Return the [X, Y] coordinate for the center point of the cell that contains the specified text.  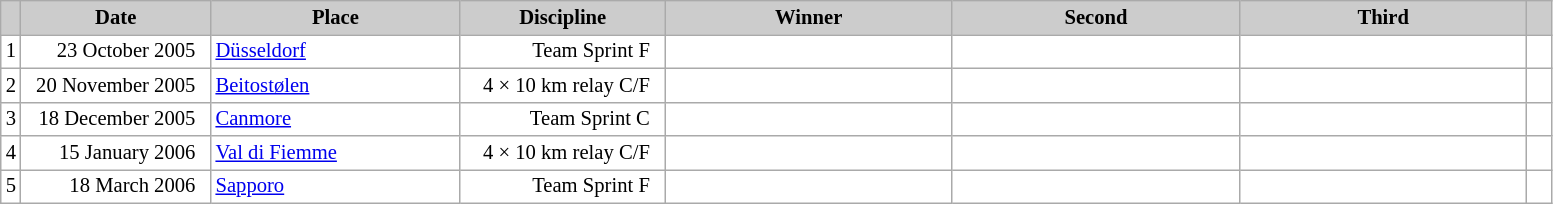
18 December 2005 [116, 119]
5 [11, 186]
Third [1384, 17]
Place [336, 17]
Date [116, 17]
Team Sprint C [562, 119]
1 [11, 51]
15 January 2006 [116, 153]
Val di Fiemme [336, 153]
4 [11, 153]
Discipline [562, 17]
Second [1096, 17]
2 [11, 85]
23 October 2005 [116, 51]
20 November 2005 [116, 85]
Sapporo [336, 186]
Canmore [336, 119]
Beitostølen [336, 85]
Düsseldorf [336, 51]
Winner [808, 17]
3 [11, 119]
18 March 2006 [116, 186]
